Return (X, Y) of the center of cell containing provided text 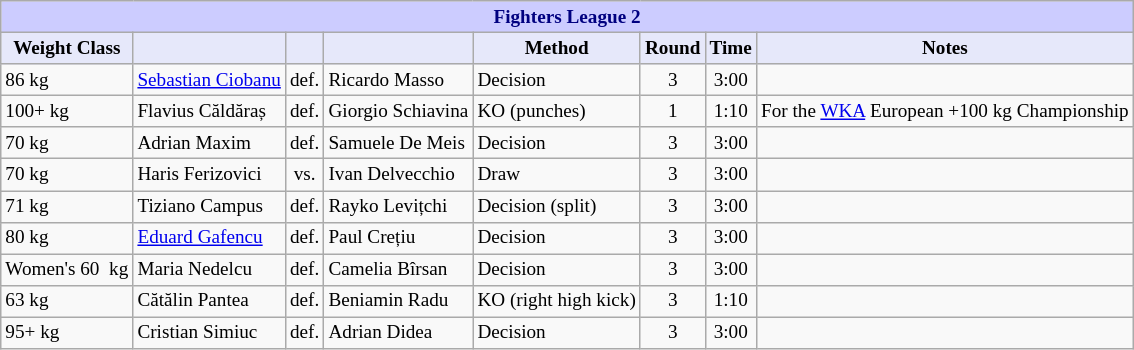
Time (730, 48)
86 kg (67, 80)
Flavius Căldăraș (210, 111)
Camelia Bîrsan (398, 270)
Cristian Simiuc (210, 333)
80 kg (67, 238)
Samuele De Meis (398, 143)
Weight Class (67, 48)
Round (672, 48)
Paul Crețiu (398, 238)
100+ kg (67, 111)
Eduard Gafencu (210, 238)
95+ kg (67, 333)
Rayko Levițchi (398, 206)
Decision (split) (556, 206)
71 kg (67, 206)
KO (right high kick) (556, 301)
Ivan Delvecchio (398, 175)
Method (556, 48)
Ricardo Masso (398, 80)
Draw (556, 175)
Maria Nedelcu (210, 270)
Adrian Didea (398, 333)
1 (672, 111)
Haris Ferizovici (210, 175)
Fighters League 2 (568, 17)
Giorgio Schiavina (398, 111)
vs. (304, 175)
Sebastian Ciobanu (210, 80)
63 kg (67, 301)
Cătălin Pantea (210, 301)
KO (punches) (556, 111)
Notes (944, 48)
For the WKA European +100 kg Championship (944, 111)
Women's 60 kg (67, 270)
Beniamin Radu (398, 301)
Adrian Maxim (210, 143)
Tiziano Campus (210, 206)
